Output the (x, y) coordinate of the center of the cell containing the given text.  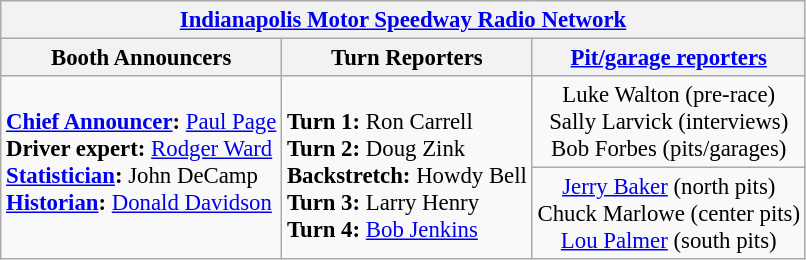
Booth Announcers (142, 58)
Jerry Baker (north pits)Chuck Marlowe (center pits)Lou Palmer (south pits) (668, 214)
Indianapolis Motor Speedway Radio Network (404, 20)
Chief Announcer: Paul Page Driver expert: Rodger Ward Statistician: John DeCamp Historian: Donald Davidson (142, 168)
Pit/garage reporters (668, 58)
Turn 1: Ron Carrell Turn 2: Doug Zink Backstretch: Howdy Bell Turn 3: Larry Henry Turn 4: Bob Jenkins (408, 168)
Luke Walton (pre-race)Sally Larvick (interviews)Bob Forbes (pits/garages) (668, 122)
Turn Reporters (408, 58)
